Search for the cell housing the specified text and yield its [x, y] center coordinate. 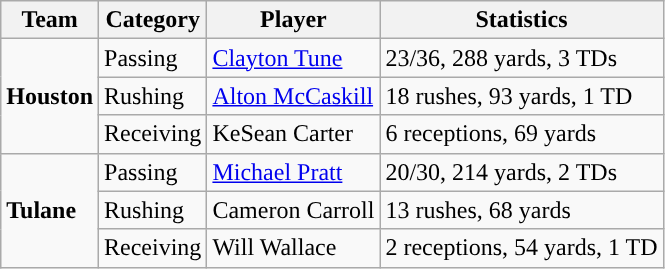
Clayton Tune [294, 58]
Statistics [522, 20]
KeSean Carter [294, 134]
Player [294, 20]
2 receptions, 54 yards, 1 TD [522, 248]
13 rushes, 68 yards [522, 210]
20/30, 214 yards, 2 TDs [522, 172]
18 rushes, 93 yards, 1 TD [522, 96]
Cameron Carroll [294, 210]
6 receptions, 69 yards [522, 134]
Michael Pratt [294, 172]
23/36, 288 yards, 3 TDs [522, 58]
Tulane [50, 210]
Will Wallace [294, 248]
Team [50, 20]
Alton McCaskill [294, 96]
Houston [50, 96]
Category [153, 20]
